Capture the cell that displays the provided text and extract its (x, y) central coordinate. 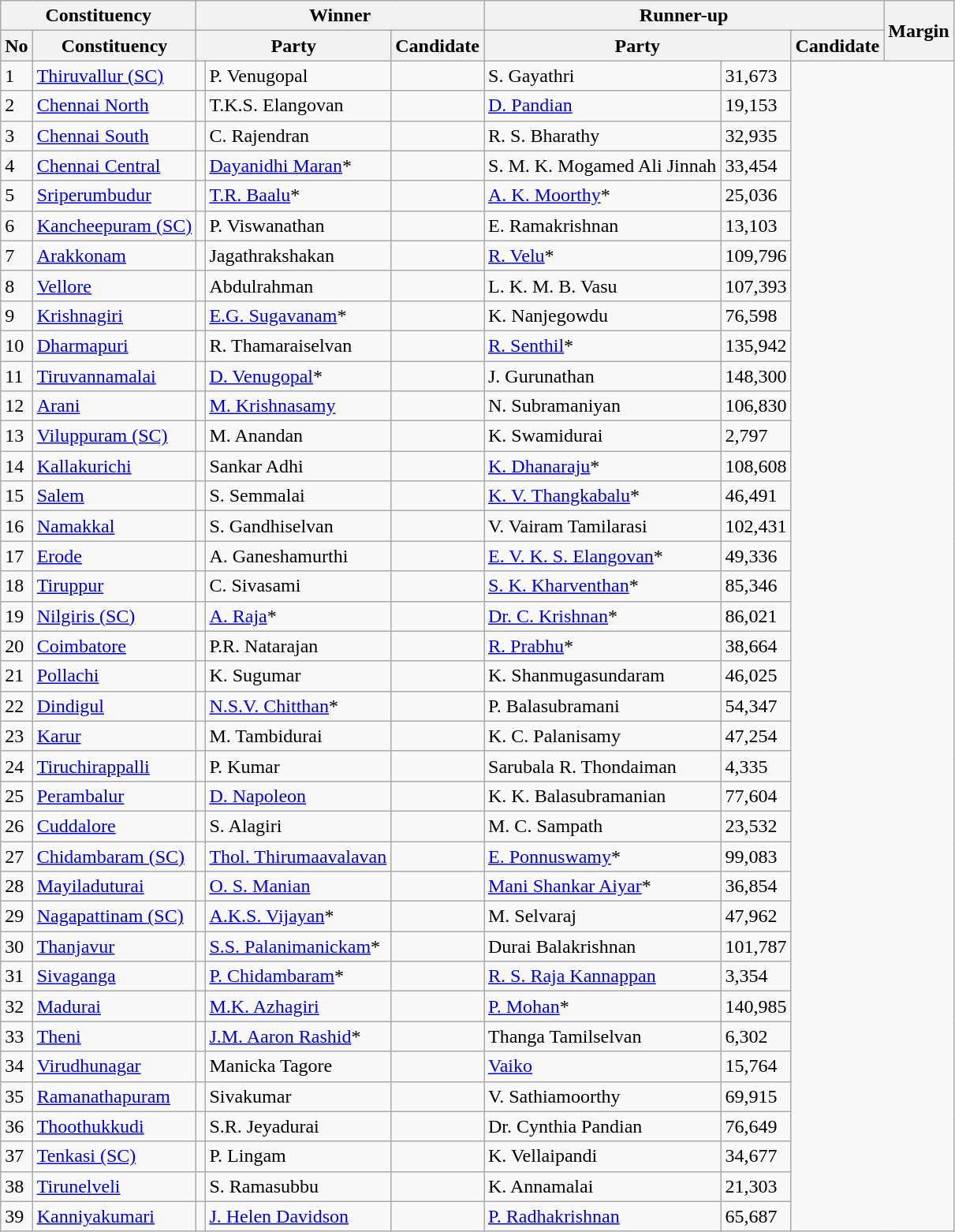
P. Venugopal (298, 76)
12 (17, 406)
Kancheepuram (SC) (114, 226)
T.R. Baalu* (298, 196)
Dr. Cynthia Pandian (602, 1126)
99,083 (755, 856)
S. Semmalai (298, 496)
54,347 (755, 706)
27 (17, 856)
32,935 (755, 136)
E. V. K. S. Elangovan* (602, 556)
P. Balasubramani (602, 706)
49,336 (755, 556)
Dindigul (114, 706)
86,021 (755, 616)
Winner (341, 16)
P. Radhakrishnan (602, 1216)
Viluppuram (SC) (114, 436)
D. Venugopal* (298, 376)
Kallakurichi (114, 466)
R. Thamaraiselvan (298, 345)
O. S. Manian (298, 887)
S. Gayathri (602, 76)
C. Rajendran (298, 136)
K. V. Thangkabalu* (602, 496)
K. Swamidurai (602, 436)
Durai Balakrishnan (602, 946)
S.S. Palanimanickam* (298, 946)
Tiruppur (114, 586)
76,649 (755, 1126)
R. Senthil* (602, 345)
P. Mohan* (602, 1006)
Mani Shankar Aiyar* (602, 887)
A. K. Moorthy* (602, 196)
38,664 (755, 646)
Tenkasi (SC) (114, 1156)
11 (17, 376)
69,915 (755, 1096)
Mayiladuturai (114, 887)
Manicka Tagore (298, 1066)
23 (17, 736)
M. Krishnasamy (298, 406)
Thiruvallur (SC) (114, 76)
Pollachi (114, 676)
46,491 (755, 496)
S. M. K. Mogamed Ali Jinnah (602, 166)
19,153 (755, 106)
2 (17, 106)
Cuddalore (114, 826)
34,677 (755, 1156)
3 (17, 136)
Erode (114, 556)
K. Annamalai (602, 1186)
65,687 (755, 1216)
6,302 (755, 1036)
L. K. M. B. Vasu (602, 286)
E. Ramakrishnan (602, 226)
No (17, 46)
21 (17, 676)
22 (17, 706)
Ramanathapuram (114, 1096)
M.K. Azhagiri (298, 1006)
14 (17, 466)
Sivakumar (298, 1096)
E.G. Sugavanam* (298, 315)
R. Velu* (602, 256)
9 (17, 315)
37 (17, 1156)
10 (17, 345)
S. Alagiri (298, 826)
Arani (114, 406)
Sarubala R. Thondaiman (602, 766)
5 (17, 196)
P. Lingam (298, 1156)
Karur (114, 736)
140,985 (755, 1006)
K. K. Balasubramanian (602, 796)
P.R. Natarajan (298, 646)
Chennai Central (114, 166)
77,604 (755, 796)
101,787 (755, 946)
Nilgiris (SC) (114, 616)
Abdulrahman (298, 286)
19 (17, 616)
38 (17, 1186)
21,303 (755, 1186)
Dr. C. Krishnan* (602, 616)
Theni (114, 1036)
M. C. Sampath (602, 826)
Nagapattinam (SC) (114, 917)
V. Sathiamoorthy (602, 1096)
25,036 (755, 196)
J. Gurunathan (602, 376)
Dharmapuri (114, 345)
109,796 (755, 256)
T.K.S. Elangovan (298, 106)
13 (17, 436)
Tirunelveli (114, 1186)
K. Dhanaraju* (602, 466)
25 (17, 796)
M. Tambidurai (298, 736)
135,942 (755, 345)
107,393 (755, 286)
32 (17, 1006)
Vellore (114, 286)
33,454 (755, 166)
15,764 (755, 1066)
K. Shanmugasundaram (602, 676)
4 (17, 166)
26 (17, 826)
8 (17, 286)
15 (17, 496)
M. Selvaraj (602, 917)
3,354 (755, 976)
Thanjavur (114, 946)
31 (17, 976)
Sivaganga (114, 976)
K. Sugumar (298, 676)
A.K.S. Vijayan* (298, 917)
18 (17, 586)
Salem (114, 496)
S.R. Jeyadurai (298, 1126)
13,103 (755, 226)
A. Raja* (298, 616)
Jagathrakshakan (298, 256)
Tiruvannamalai (114, 376)
Virudhunagar (114, 1066)
P. Chidambaram* (298, 976)
D. Pandian (602, 106)
108,608 (755, 466)
Margin (919, 31)
P. Viswanathan (298, 226)
36 (17, 1126)
Sriperumbudur (114, 196)
Thanga Tamilselvan (602, 1036)
Namakkal (114, 526)
Dayanidhi Maran* (298, 166)
148,300 (755, 376)
Perambalur (114, 796)
34 (17, 1066)
35 (17, 1096)
33 (17, 1036)
39 (17, 1216)
30 (17, 946)
N. Subramaniyan (602, 406)
K. Nanjegowdu (602, 315)
46,025 (755, 676)
Chennai South (114, 136)
Kanniyakumari (114, 1216)
S. K. Kharventhan* (602, 586)
A. Ganeshamurthi (298, 556)
36,854 (755, 887)
Thoothukkudi (114, 1126)
P. Kumar (298, 766)
31,673 (755, 76)
R. Prabhu* (602, 646)
S. Gandhiselvan (298, 526)
1 (17, 76)
J.M. Aaron Rashid* (298, 1036)
17 (17, 556)
Coimbatore (114, 646)
Thol. Thirumaavalavan (298, 856)
M. Anandan (298, 436)
2,797 (755, 436)
S. Ramasubbu (298, 1186)
47,962 (755, 917)
76,598 (755, 315)
Runner-up (685, 16)
Krishnagiri (114, 315)
Chidambaram (SC) (114, 856)
R. S. Bharathy (602, 136)
Tiruchirappalli (114, 766)
Sankar Adhi (298, 466)
K. C. Palanisamy (602, 736)
N.S.V. Chitthan* (298, 706)
E. Ponnuswamy* (602, 856)
47,254 (755, 736)
Madurai (114, 1006)
24 (17, 766)
K. Vellaipandi (602, 1156)
D. Napoleon (298, 796)
102,431 (755, 526)
Chennai North (114, 106)
7 (17, 256)
85,346 (755, 586)
R. S. Raja Kannappan (602, 976)
6 (17, 226)
Vaiko (602, 1066)
29 (17, 917)
23,532 (755, 826)
J. Helen Davidson (298, 1216)
4,335 (755, 766)
16 (17, 526)
106,830 (755, 406)
Arakkonam (114, 256)
C. Sivasami (298, 586)
28 (17, 887)
V. Vairam Tamilarasi (602, 526)
20 (17, 646)
